Find where the given text appears and provide that cell's center as [x, y] coordinate. 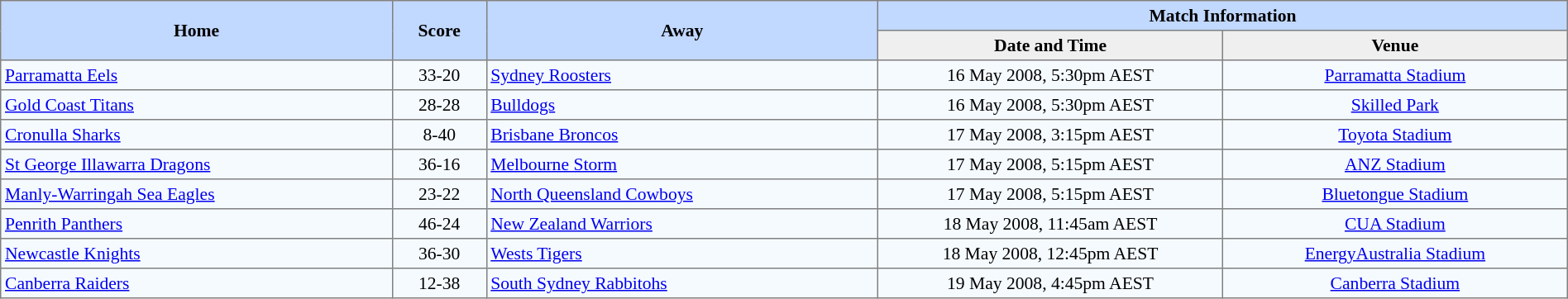
36-16 [439, 164]
Venue [1394, 45]
33-20 [439, 75]
28-28 [439, 105]
Sydney Roosters [682, 75]
Toyota Stadium [1394, 135]
Away [682, 31]
Bluetongue Stadium [1394, 194]
Brisbane Broncos [682, 135]
Bulldogs [682, 105]
Newcastle Knights [197, 254]
8-40 [439, 135]
Canberra Stadium [1394, 283]
Manly-Warringah Sea Eagles [197, 194]
South Sydney Rabbitohs [682, 283]
Parramatta Eels [197, 75]
Cronulla Sharks [197, 135]
18 May 2008, 11:45am AEST [1050, 224]
46-24 [439, 224]
Parramatta Stadium [1394, 75]
ANZ Stadium [1394, 164]
North Queensland Cowboys [682, 194]
Score [439, 31]
Gold Coast Titans [197, 105]
17 May 2008, 3:15pm AEST [1050, 135]
Melbourne Storm [682, 164]
18 May 2008, 12:45pm AEST [1050, 254]
Skilled Park [1394, 105]
Match Information [1223, 16]
12-38 [439, 283]
New Zealand Warriors [682, 224]
EnergyAustralia Stadium [1394, 254]
Penrith Panthers [197, 224]
19 May 2008, 4:45pm AEST [1050, 283]
23-22 [439, 194]
Wests Tigers [682, 254]
St George Illawarra Dragons [197, 164]
CUA Stadium [1394, 224]
Date and Time [1050, 45]
36-30 [439, 254]
Canberra Raiders [197, 283]
Home [197, 31]
